Output the [x, y] coordinate of the center of the cell containing the given text.  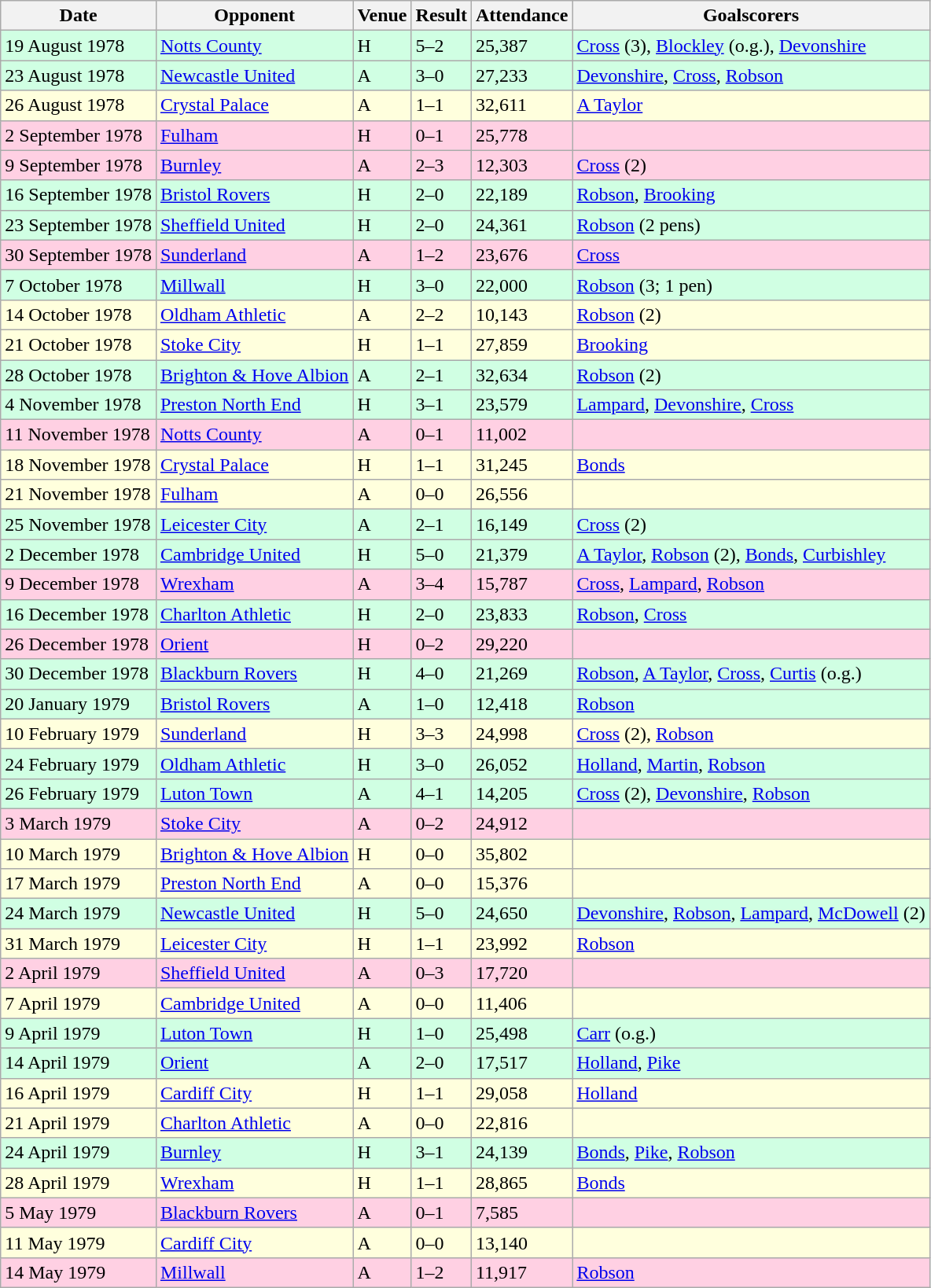
26 August 1978 [79, 105]
Cross (3), Blockley (o.g.), Devonshire [751, 46]
10,143 [521, 315]
Robson (3; 1 pen) [751, 285]
Cross [751, 255]
11 November 1978 [79, 435]
24,361 [521, 225]
9 September 1978 [79, 165]
0–3 [441, 973]
22,000 [521, 285]
25 November 1978 [79, 524]
24 April 1979 [79, 1153]
30 December 1978 [79, 674]
12,303 [521, 165]
25,387 [521, 46]
26,556 [521, 495]
10 March 1979 [79, 853]
Carr (o.g.) [751, 1033]
23,579 [521, 405]
5–2 [441, 46]
4–0 [441, 674]
4–1 [441, 793]
17 March 1979 [79, 884]
Goalscorers [751, 16]
29,220 [521, 644]
28 October 1978 [79, 375]
Cross (2), Devonshire, Robson [751, 793]
22,189 [521, 195]
27,859 [521, 344]
3–4 [441, 584]
26 December 1978 [79, 644]
25,778 [521, 135]
Venue [382, 16]
11,002 [521, 435]
4 November 1978 [79, 405]
16 December 1978 [79, 614]
23,833 [521, 614]
21 October 1978 [79, 344]
17,517 [521, 1063]
11,406 [521, 1003]
23,992 [521, 944]
14 October 1978 [79, 315]
9 April 1979 [79, 1033]
A Taylor, Robson (2), Bonds, Curbishley [751, 554]
Holland, Pike [751, 1063]
24 March 1979 [79, 914]
35,802 [521, 853]
Brooking [751, 344]
28 April 1979 [79, 1183]
Robson, Brooking [751, 195]
2 September 1978 [79, 135]
30 September 1978 [79, 255]
24,912 [521, 823]
21 November 1978 [79, 495]
10 February 1979 [79, 734]
31 March 1979 [79, 944]
A Taylor [751, 105]
14,205 [521, 793]
21 April 1979 [79, 1123]
17,720 [521, 973]
3–3 [441, 734]
26,052 [521, 764]
16 September 1978 [79, 195]
13,140 [521, 1242]
23 September 1978 [79, 225]
21,269 [521, 674]
12,418 [521, 704]
Robson, Cross [751, 614]
7 October 1978 [79, 285]
21,379 [521, 554]
15,376 [521, 884]
14 May 1979 [79, 1272]
2 December 1978 [79, 554]
11 May 1979 [79, 1242]
Date [79, 16]
25,498 [521, 1033]
Bonds, Pike, Robson [751, 1153]
Holland [751, 1093]
3 March 1979 [79, 823]
Devonshire, Cross, Robson [751, 75]
Robson (2 pens) [751, 225]
2 April 1979 [79, 973]
Result [441, 16]
28,865 [521, 1183]
20 January 1979 [79, 704]
Opponent [254, 16]
Devonshire, Robson, Lampard, McDowell (2) [751, 914]
24,139 [521, 1153]
5 May 1979 [79, 1213]
24,998 [521, 734]
29,058 [521, 1093]
23 August 1978 [79, 75]
7 April 1979 [79, 1003]
26 February 1979 [79, 793]
Cross (2), Robson [751, 734]
Holland, Martin, Robson [751, 764]
Lampard, Devonshire, Cross [751, 405]
14 April 1979 [79, 1063]
23,676 [521, 255]
31,245 [521, 465]
16 April 1979 [79, 1093]
32,611 [521, 105]
18 November 1978 [79, 465]
32,634 [521, 375]
2–3 [441, 165]
11,917 [521, 1272]
22,816 [521, 1123]
2–2 [441, 315]
7,585 [521, 1213]
Cross, Lampard, Robson [751, 584]
19 August 1978 [79, 46]
15,787 [521, 584]
24 February 1979 [79, 764]
16,149 [521, 524]
Robson, A Taylor, Cross, Curtis (o.g.) [751, 674]
24,650 [521, 914]
Attendance [521, 16]
27,233 [521, 75]
9 December 1978 [79, 584]
